For the text-containing cell, return its midpoint in [X, Y] coordinate format. 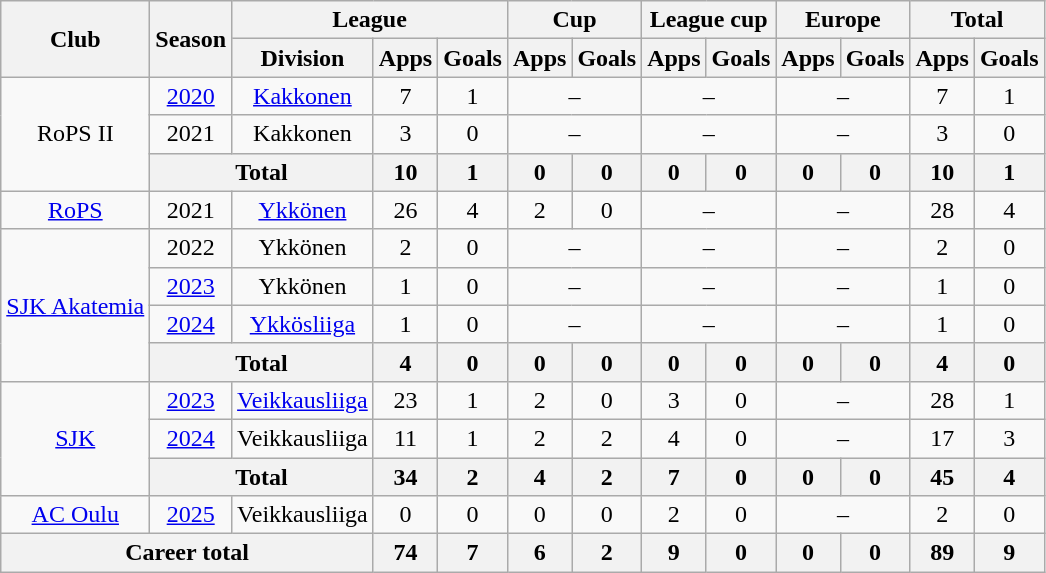
Season [191, 39]
RoPS [76, 210]
Division [303, 58]
2020 [191, 96]
26 [405, 210]
11 [405, 438]
Europe [843, 20]
23 [405, 400]
Cup [574, 20]
Club [76, 39]
RoPS II [76, 134]
2022 [191, 248]
2025 [191, 515]
League [370, 20]
74 [405, 553]
AC Oulu [76, 515]
34 [405, 477]
SJK Akatemia [76, 305]
Ykkösliiga [303, 324]
89 [942, 553]
17 [942, 438]
6 [539, 553]
SJK [76, 438]
45 [942, 477]
League cup [709, 20]
Career total [188, 553]
